Identify which cell holds the provided text, then report its [X, Y] central coordinate. 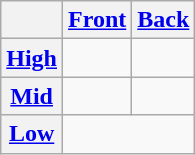
Mid [32, 96]
High [32, 58]
Front [98, 20]
Low [32, 134]
Back [164, 20]
